Output the [X, Y] coordinate of the center of the cell containing the given text.  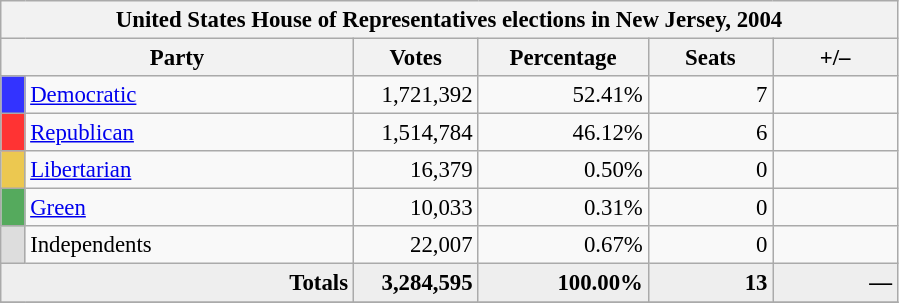
3,284,595 [416, 283]
— [836, 283]
52.41% [563, 95]
13 [710, 283]
Democratic [189, 95]
United States House of Representatives elections in New Jersey, 2004 [450, 20]
6 [710, 133]
46.12% [563, 133]
1,721,392 [416, 95]
22,007 [416, 245]
+/– [836, 58]
Independents [189, 245]
16,379 [416, 170]
Seats [710, 58]
Green [189, 208]
1,514,784 [416, 133]
Totals [178, 283]
Republican [189, 133]
Votes [416, 58]
100.00% [563, 283]
7 [710, 95]
0.50% [563, 170]
Libertarian [189, 170]
Party [178, 58]
10,033 [416, 208]
0.67% [563, 245]
0.31% [563, 208]
Percentage [563, 58]
